For the text-containing cell, return its midpoint in (x, y) coordinate format. 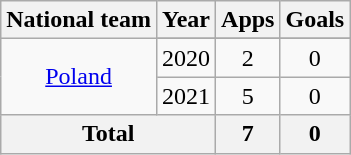
Goals (315, 20)
National team (79, 20)
Poland (79, 77)
7 (248, 134)
5 (248, 96)
2020 (186, 58)
Year (186, 20)
Total (108, 134)
2021 (186, 96)
Apps (248, 20)
2 (248, 58)
